Pinpoint the cell where the given text exists, returning its [X, Y] midpoint coordinate. 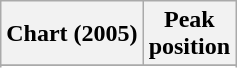
Peakposition [189, 34]
Chart (2005) [72, 34]
